Output the (x, y) coordinate of the center of the cell containing the given text.  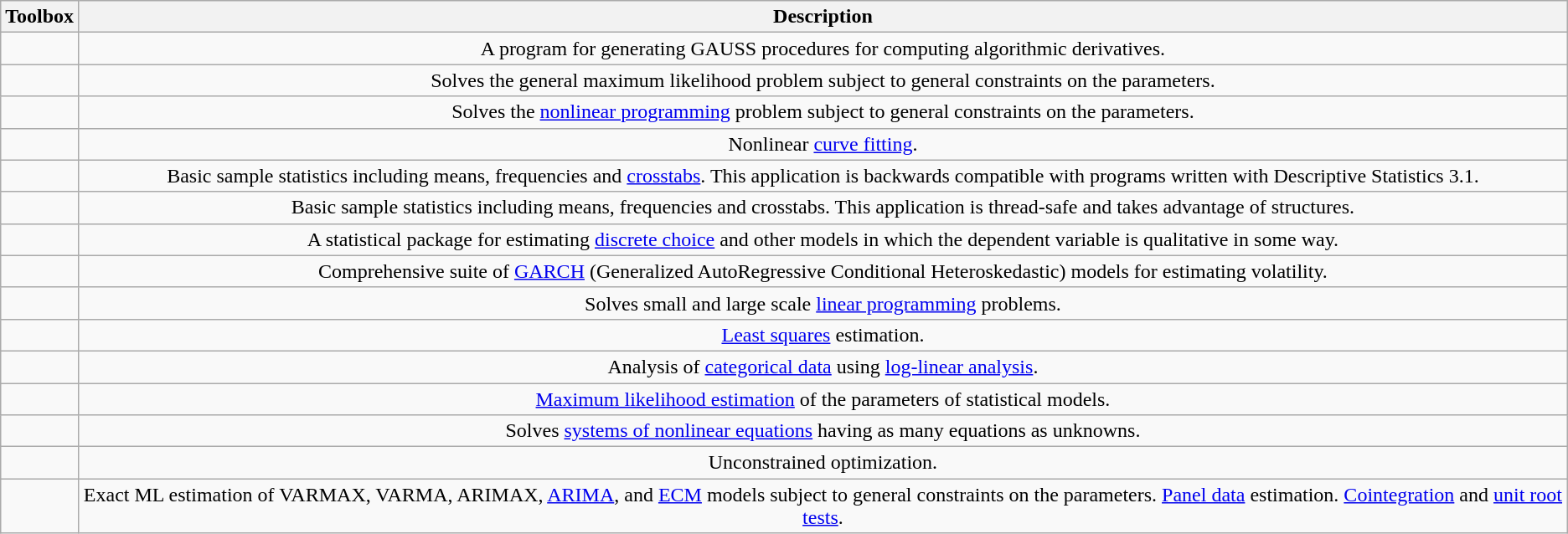
Maximum likelihood estimation of the parameters of statistical models. (823, 399)
Toolbox (40, 17)
A statistical package for estimating discrete choice and other models in which the dependent variable is qualitative in some way. (823, 239)
Comprehensive suite of GARCH (Generalized AutoRegressive Conditional Heteroskedastic) models for estimating volatility. (823, 271)
Solves systems of nonlinear equations having as many equations as unknowns. (823, 431)
Least squares estimation. (823, 335)
Unconstrained optimization. (823, 463)
Analysis of categorical data using log-linear analysis. (823, 367)
Solves small and large scale linear programming problems. (823, 303)
Nonlinear curve fitting. (823, 144)
Solves the nonlinear programming problem subject to general constraints on the parameters. (823, 112)
Basic sample statistics including means, frequencies and crosstabs. This application is thread-safe and takes advantage of structures. (823, 208)
Solves the general maximum likelihood problem subject to general constraints on the parameters. (823, 80)
A program for generating GAUSS procedures for computing algorithmic derivatives. (823, 49)
Description (823, 17)
